Provide the (x, y) coordinate of the cell's center where the given text is located.  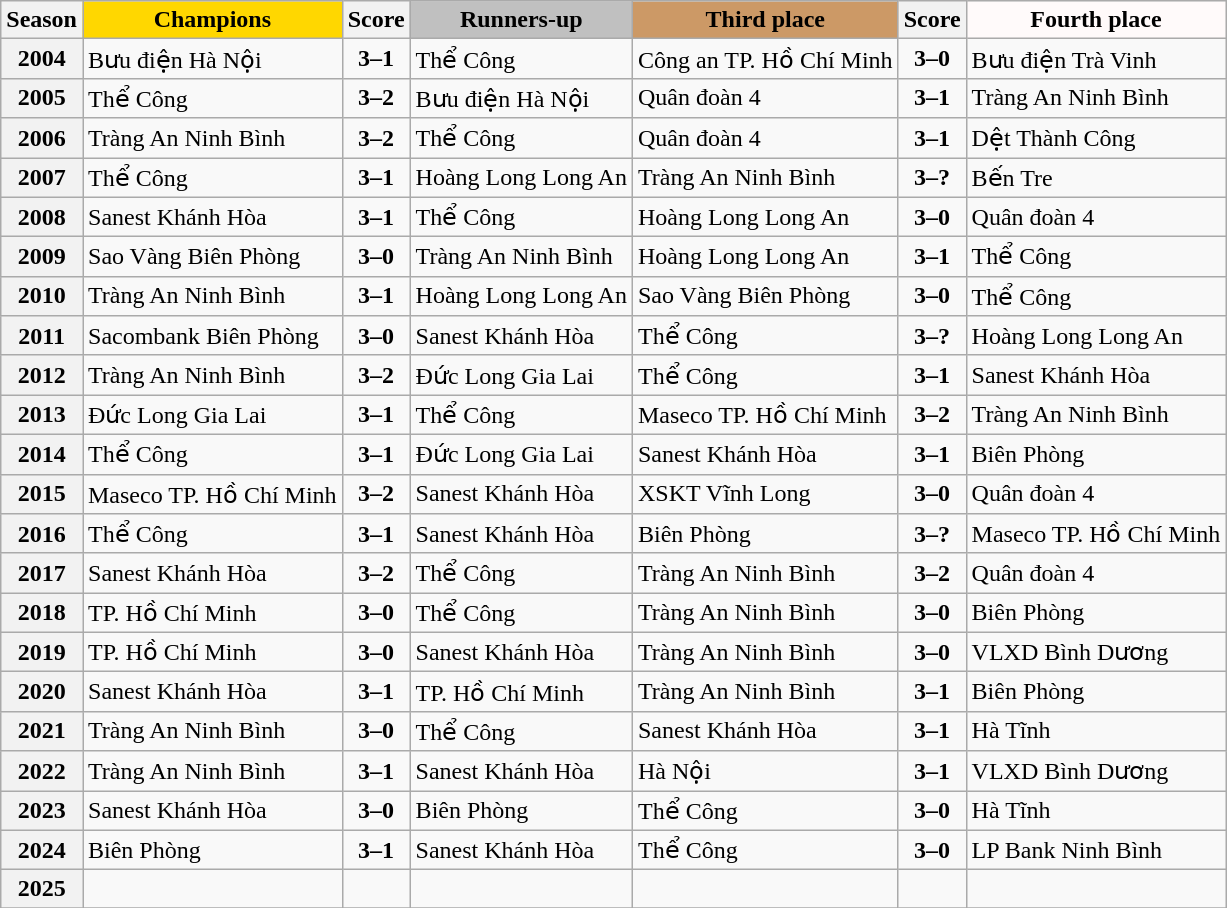
2025 (42, 889)
2017 (42, 573)
2008 (42, 217)
2007 (42, 178)
2016 (42, 534)
Champions (212, 20)
2020 (42, 692)
2013 (42, 415)
2005 (42, 98)
Season (42, 20)
Dệt Thành Công (1096, 138)
Runners-up (521, 20)
Công an TP. Hồ Chí Minh (765, 59)
2006 (42, 138)
Bến Tre (1096, 178)
2009 (42, 257)
Bưu điện Trà Vinh (1096, 59)
Fourth place (1096, 20)
Hà Nội (765, 771)
2015 (42, 494)
XSKT Vĩnh Long (765, 494)
2010 (42, 296)
2019 (42, 652)
2014 (42, 454)
2023 (42, 810)
2018 (42, 613)
2012 (42, 375)
2022 (42, 771)
2021 (42, 731)
Third place (765, 20)
LP Bank Ninh Bình (1096, 850)
2004 (42, 59)
2024 (42, 850)
Sacombank Biên Phòng (212, 336)
2011 (42, 336)
